Output the [X, Y] coordinate of the center of the cell containing the given text.  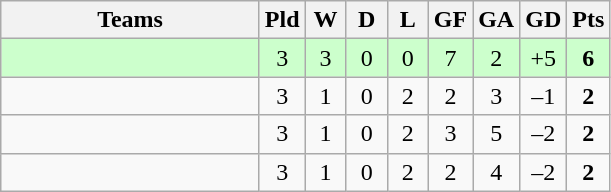
4 [496, 172]
+5 [544, 58]
GD [544, 20]
7 [450, 58]
GA [496, 20]
GF [450, 20]
Teams [130, 20]
D [366, 20]
6 [588, 58]
–1 [544, 96]
Pld [282, 20]
5 [496, 134]
L [408, 20]
Pts [588, 20]
W [326, 20]
